Provide the [X, Y] coordinate of the cell's center where the given text is located.  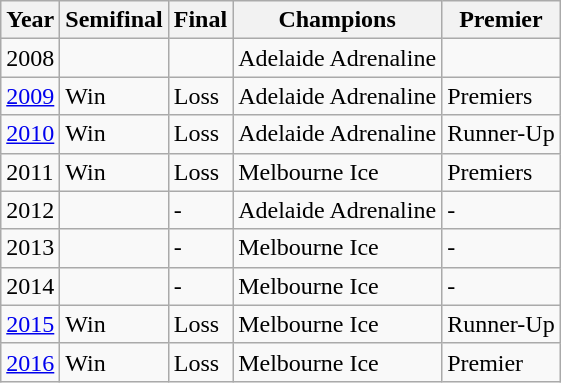
2008 [30, 58]
2015 [30, 324]
Champions [338, 20]
Final [200, 20]
Semifinal [114, 20]
2011 [30, 172]
2013 [30, 248]
2009 [30, 96]
2016 [30, 362]
2010 [30, 134]
Year [30, 20]
2014 [30, 286]
2012 [30, 210]
